Output the [X, Y] coordinate of the center of the cell containing the given text.  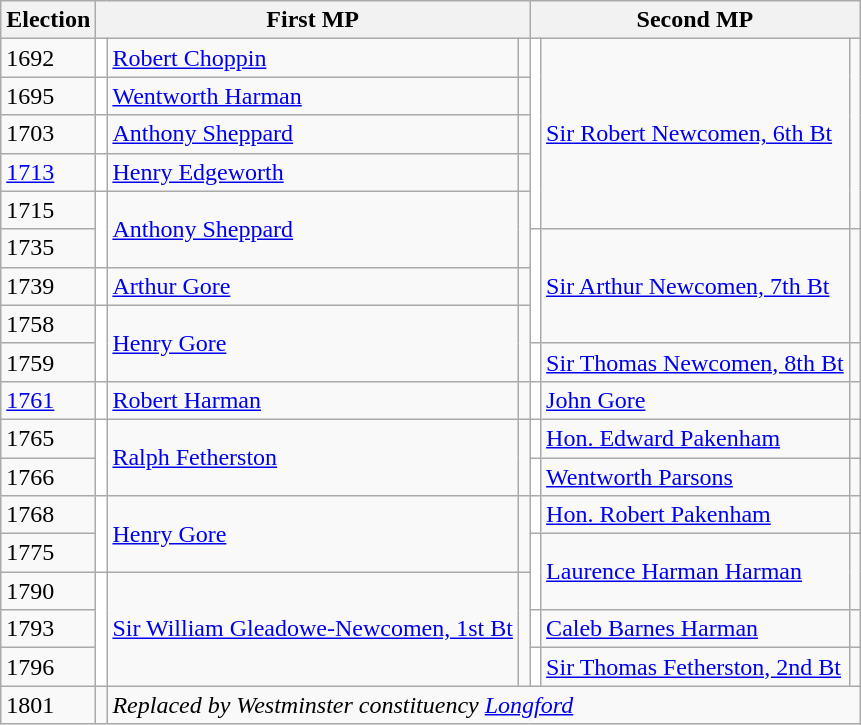
1695 [48, 96]
Hon. Edward Pakenham [696, 438]
Sir Thomas Fetherston, 2nd Bt [696, 667]
1796 [48, 667]
Hon. Robert Pakenham [696, 515]
Wentworth Harman [313, 96]
1703 [48, 134]
1735 [48, 248]
1759 [48, 362]
1692 [48, 58]
John Gore [696, 400]
1761 [48, 400]
1801 [48, 705]
1768 [48, 515]
1713 [48, 172]
1793 [48, 629]
First MP [313, 20]
Ralph Fetherston [313, 457]
1758 [48, 324]
Replaced by Westminster constituency Longford [484, 705]
Sir Thomas Newcomen, 8th Bt [696, 362]
Sir Arthur Newcomen, 7th Bt [696, 286]
Henry Edgeworth [313, 172]
Sir William Gleadowe-Newcomen, 1st Bt [313, 629]
Sir Robert Newcomen, 6th Bt [696, 134]
Robert Choppin [313, 58]
1739 [48, 286]
1766 [48, 477]
1775 [48, 553]
1790 [48, 591]
Second MP [696, 20]
Wentworth Parsons [696, 477]
Election [48, 20]
Robert Harman [313, 400]
Caleb Barnes Harman [696, 629]
Laurence Harman Harman [696, 572]
1715 [48, 210]
Arthur Gore [313, 286]
1765 [48, 438]
